Locate the cell with the specified text and output its [X, Y] center coordinate. 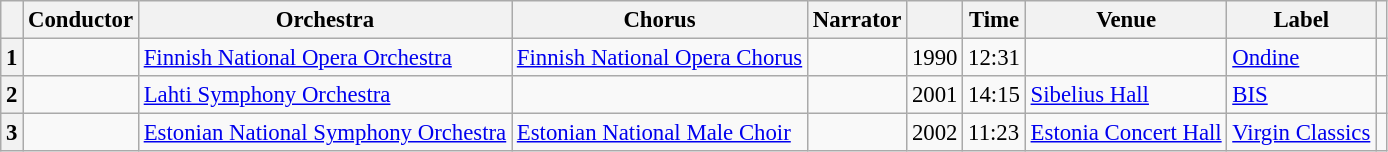
Finnish National Opera Orchestra [324, 58]
3 [12, 133]
Time [994, 20]
BIS [1302, 95]
Virgin Classics [1302, 133]
Narrator [856, 20]
Estonian National Male Choir [660, 133]
2001 [935, 95]
Orchestra [324, 20]
Sibelius Hall [1126, 95]
Ondine [1302, 58]
2 [12, 95]
14:15 [994, 95]
Chorus [660, 20]
1 [12, 58]
Label [1302, 20]
Conductor [81, 20]
Estonia Concert Hall [1126, 133]
Estonian National Symphony Orchestra [324, 133]
Finnish National Opera Chorus [660, 58]
12:31 [994, 58]
1990 [935, 58]
2002 [935, 133]
11:23 [994, 133]
Venue [1126, 20]
Lahti Symphony Orchestra [324, 95]
